Scan for the cell matching the given text and deliver its (x, y) coordinate at center. 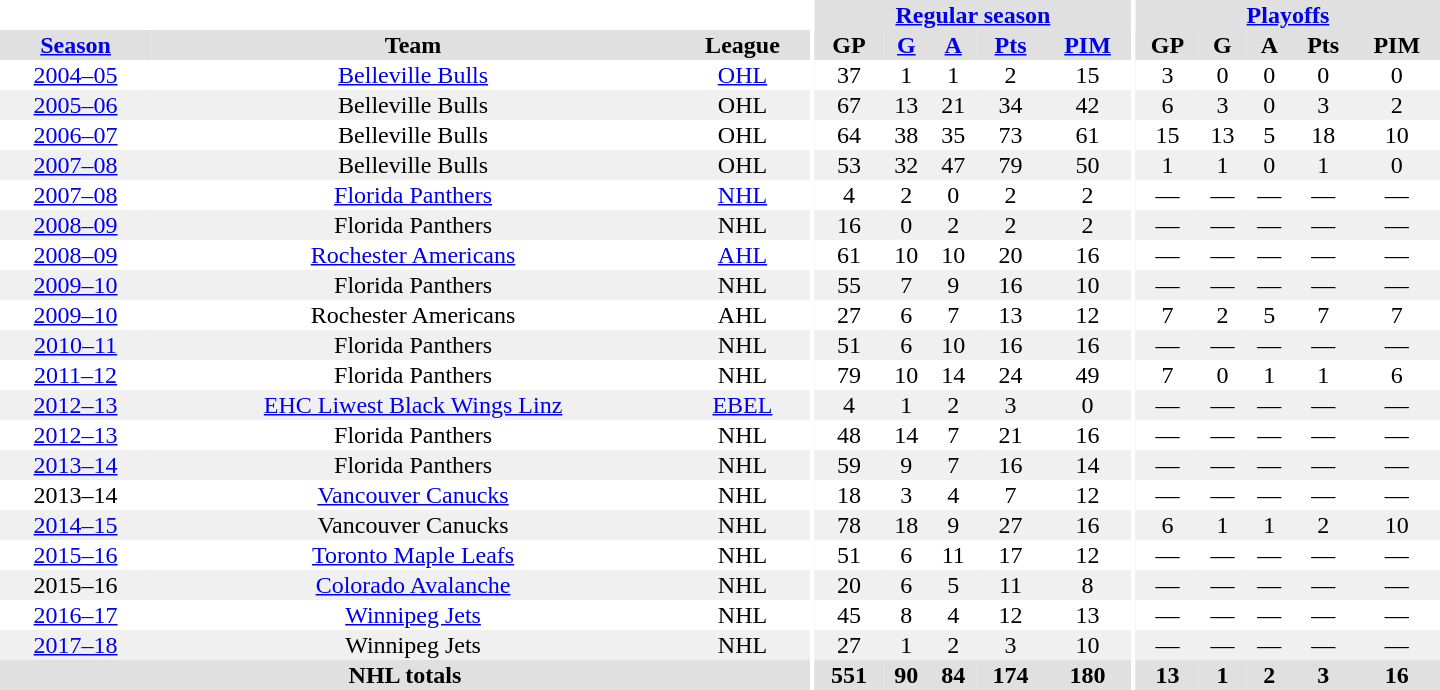
32 (906, 165)
NHL totals (405, 675)
35 (954, 135)
64 (849, 135)
2005–06 (76, 105)
Colorado Avalanche (413, 585)
Playoffs (1288, 15)
53 (849, 165)
2006–07 (76, 135)
47 (954, 165)
2014–15 (76, 525)
2017–18 (76, 645)
League (742, 45)
EBEL (742, 405)
24 (1011, 375)
48 (849, 435)
78 (849, 525)
90 (906, 675)
67 (849, 105)
2010–11 (76, 345)
551 (849, 675)
84 (954, 675)
49 (1087, 375)
2016–17 (76, 615)
2004–05 (76, 75)
38 (906, 135)
Season (76, 45)
37 (849, 75)
17 (1011, 555)
42 (1087, 105)
59 (849, 465)
50 (1087, 165)
45 (849, 615)
180 (1087, 675)
174 (1011, 675)
EHC Liwest Black Wings Linz (413, 405)
Team (413, 45)
34 (1011, 105)
55 (849, 285)
Regular season (973, 15)
2011–12 (76, 375)
73 (1011, 135)
Toronto Maple Leafs (413, 555)
